Capture the cell that displays the provided text and extract its [x, y] central coordinate. 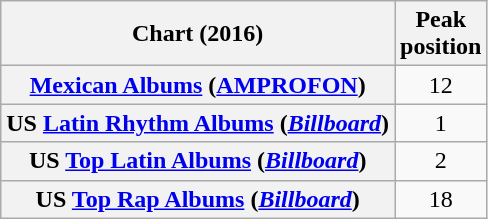
US Latin Rhythm Albums (Billboard) [198, 123]
US Top Rap Albums (Billboard) [198, 199]
12 [441, 85]
18 [441, 199]
Mexican Albums (AMPROFON) [198, 85]
US Top Latin Albums (Billboard) [198, 161]
2 [441, 161]
Chart (2016) [198, 34]
Peakposition [441, 34]
1 [441, 123]
